Return [X, Y] of the center of cell containing provided text 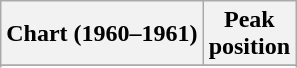
Chart (1960–1961) [102, 34]
Peakposition [249, 34]
